Extract the (x, y) coordinate from the center of the cell holding the provided text.  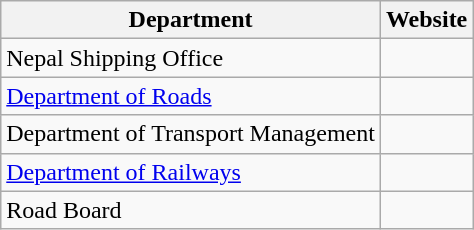
Department of Transport Management (191, 134)
Department of Roads (191, 96)
Road Board (191, 210)
Website (426, 20)
Department (191, 20)
Nepal Shipping Office (191, 58)
Department of Railways (191, 172)
